Find where the given text appears and provide that cell's center as (X, Y) coordinate. 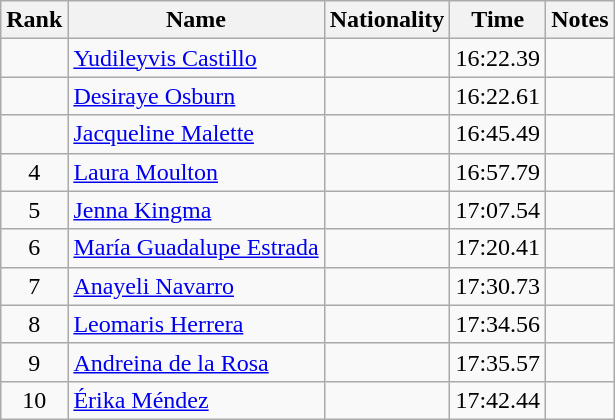
Érika Méndez (196, 400)
5 (34, 210)
Name (196, 20)
10 (34, 400)
Rank (34, 20)
16:45.49 (498, 134)
Andreina de la Rosa (196, 362)
Laura Moulton (196, 172)
Yudileyvis Castillo (196, 58)
9 (34, 362)
Jacqueline Malette (196, 134)
7 (34, 286)
Leomaris Herrera (196, 324)
Jenna Kingma (196, 210)
17:35.57 (498, 362)
17:20.41 (498, 248)
17:30.73 (498, 286)
6 (34, 248)
Anayeli Navarro (196, 286)
Desiraye Osburn (196, 96)
17:34.56 (498, 324)
Nationality (387, 20)
16:57.79 (498, 172)
Time (498, 20)
4 (34, 172)
16:22.61 (498, 96)
17:07.54 (498, 210)
16:22.39 (498, 58)
Notes (580, 20)
17:42.44 (498, 400)
8 (34, 324)
María Guadalupe Estrada (196, 248)
